For the text-containing cell, return its midpoint in [x, y] coordinate format. 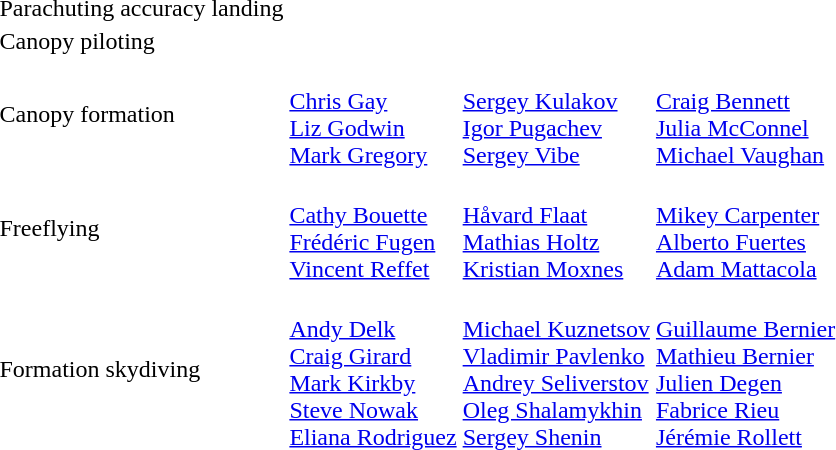
Mikey CarpenterAlberto FuertesAdam Mattacola [745, 228]
Craig BennettJulia McConnelMichael Vaughan [745, 114]
Cathy BouetteFrédéric FugenVincent Reffet [373, 228]
Chris GayLiz GodwinMark Gregory [373, 114]
Håvard FlaatMathias HoltzKristian Moxnes [556, 228]
Sergey KulakovIgor PugachevSergey Vibe [556, 114]
